Extract the (X, Y) coordinate from the center of the cell holding the provided text.  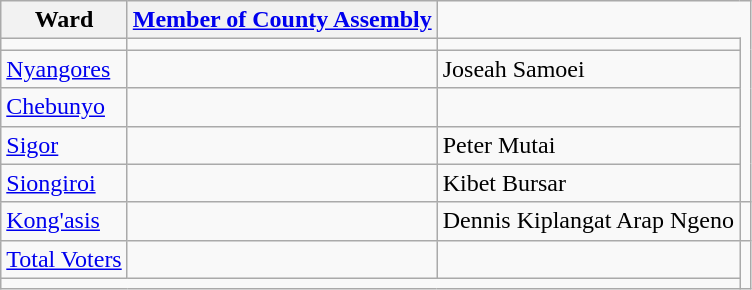
Peter Mutai (588, 145)
Member of County Assembly (282, 20)
Sigor (64, 145)
Kong'asis (64, 221)
Nyangores (64, 69)
Siongiroi (64, 183)
Ward (64, 20)
Chebunyo (64, 107)
Kibet Bursar (588, 183)
Joseah Samoei (588, 69)
Total Voters (64, 259)
Dennis Kiplangat Arap Ngeno (588, 221)
